Pinpoint the cell where the given text exists, returning its [X, Y] midpoint coordinate. 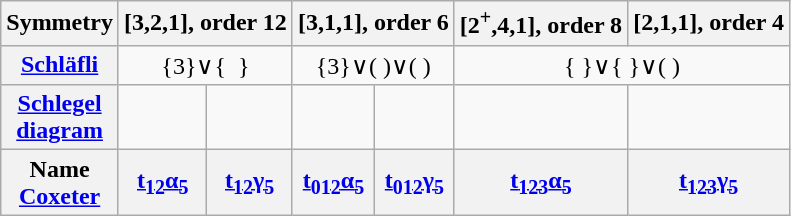
t012α5 [333, 182]
{ }∨{ }∨( ) [622, 65]
[3,2,1], order 12 [205, 24]
[3,1,1], order 6 [373, 24]
[2+,4,1], order 8 [540, 24]
NameCoxeter [60, 182]
Schläfli [60, 65]
{3}∨( )∨( ) [373, 65]
{3}∨{ } [205, 65]
[2,1,1], order 4 [709, 24]
Symmetry [60, 24]
Schlegeldiagram [60, 118]
t12α5 [162, 182]
t123γ5 [709, 182]
t012γ5 [415, 182]
t123α5 [540, 182]
t12γ5 [250, 182]
